Detect which cell encompasses the target text, then output its (X, Y) center coordinate. 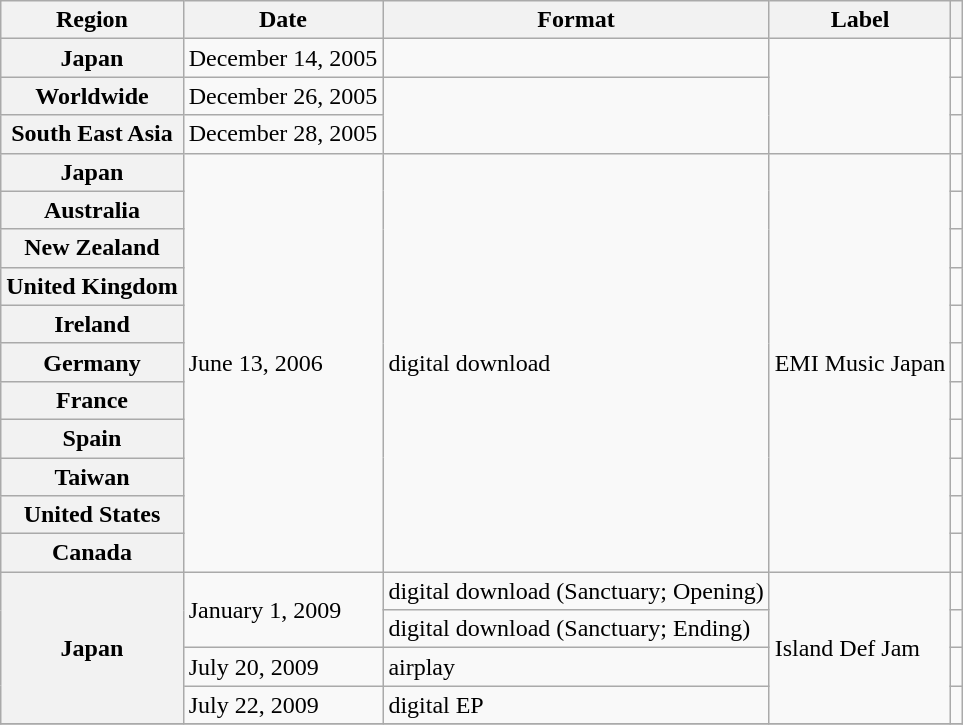
Spain (92, 438)
June 13, 2006 (283, 362)
EMI Music Japan (860, 362)
New Zealand (92, 248)
July 22, 2009 (283, 705)
South East Asia (92, 134)
December 28, 2005 (283, 134)
Australia (92, 210)
digital EP (576, 705)
January 1, 2009 (283, 610)
Region (92, 20)
December 26, 2005 (283, 96)
July 20, 2009 (283, 667)
digital download (Sanctuary; Opening) (576, 591)
airplay (576, 667)
Taiwan (92, 477)
Canada (92, 553)
United States (92, 515)
Germany (92, 362)
Date (283, 20)
France (92, 400)
United Kingdom (92, 286)
digital download (576, 362)
Island Def Jam (860, 648)
Format (576, 20)
digital download (Sanctuary; Ending) (576, 629)
December 14, 2005 (283, 58)
Worldwide (92, 96)
Label (860, 20)
Ireland (92, 324)
